Detect which cell encompasses the target text, then output its [X, Y] center coordinate. 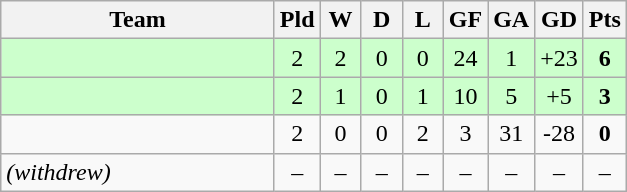
10 [465, 96]
W [340, 20]
L [422, 20]
+23 [560, 58]
6 [604, 58]
GF [465, 20]
(withdrew) [138, 172]
D [382, 20]
5 [512, 96]
GD [560, 20]
Pts [604, 20]
GA [512, 20]
Pld [297, 20]
+5 [560, 96]
31 [512, 134]
Team [138, 20]
-28 [560, 134]
24 [465, 58]
